Locate the cell with the specified text and output its (x, y) center coordinate. 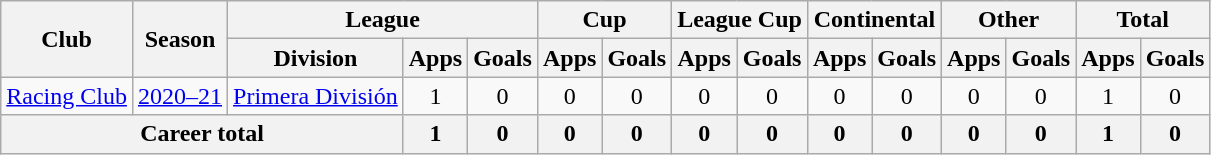
Continental (874, 20)
Primera División (316, 96)
Season (180, 39)
2020–21 (180, 96)
Racing Club (67, 96)
League Cup (740, 20)
League (383, 20)
Division (316, 58)
Club (67, 39)
Career total (202, 134)
Total (1143, 20)
Cup (604, 20)
Other (1009, 20)
